Pinpoint the cell where the given text exists, returning its (x, y) midpoint coordinate. 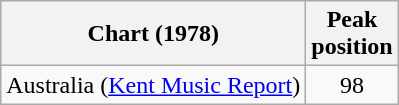
98 (352, 85)
Peak position (352, 34)
Australia (Kent Music Report) (154, 85)
Chart (1978) (154, 34)
